Pinpoint the cell where the given text exists, returning its (X, Y) midpoint coordinate. 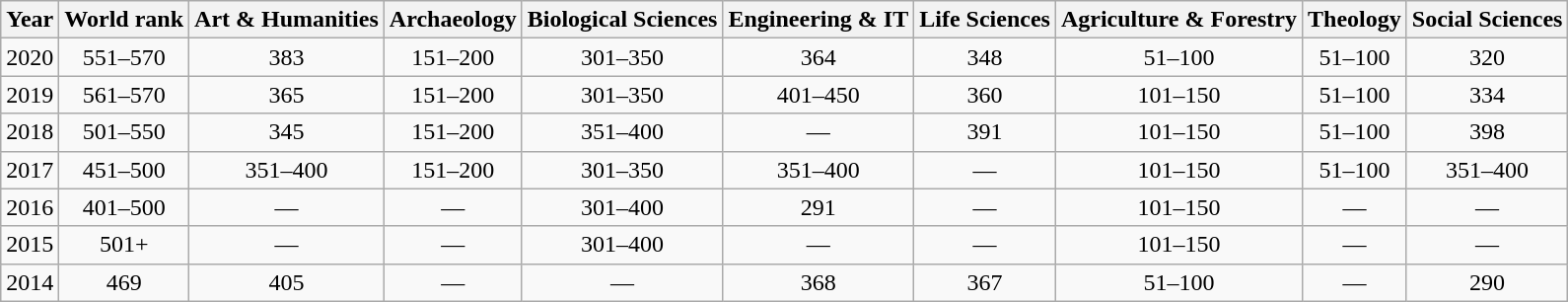
401–500 (124, 207)
2020 (30, 57)
367 (985, 282)
Year (30, 20)
2015 (30, 245)
2016 (30, 207)
391 (985, 132)
348 (985, 57)
368 (819, 282)
398 (1487, 132)
Biological Sciences (622, 20)
2018 (30, 132)
Theology (1355, 20)
360 (985, 95)
405 (287, 282)
2017 (30, 170)
Agriculture & Forestry (1178, 20)
World rank (124, 20)
451–500 (124, 170)
501–550 (124, 132)
364 (819, 57)
561–570 (124, 95)
291 (819, 207)
320 (1487, 57)
501+ (124, 245)
365 (287, 95)
Life Sciences (985, 20)
383 (287, 57)
2019 (30, 95)
401–450 (819, 95)
334 (1487, 95)
2014 (30, 282)
469 (124, 282)
Archaeology (453, 20)
290 (1487, 282)
551–570 (124, 57)
Engineering & IT (819, 20)
Art & Humanities (287, 20)
345 (287, 132)
Social Sciences (1487, 20)
